Output the (X, Y) coordinate of the center of the cell containing the given text.  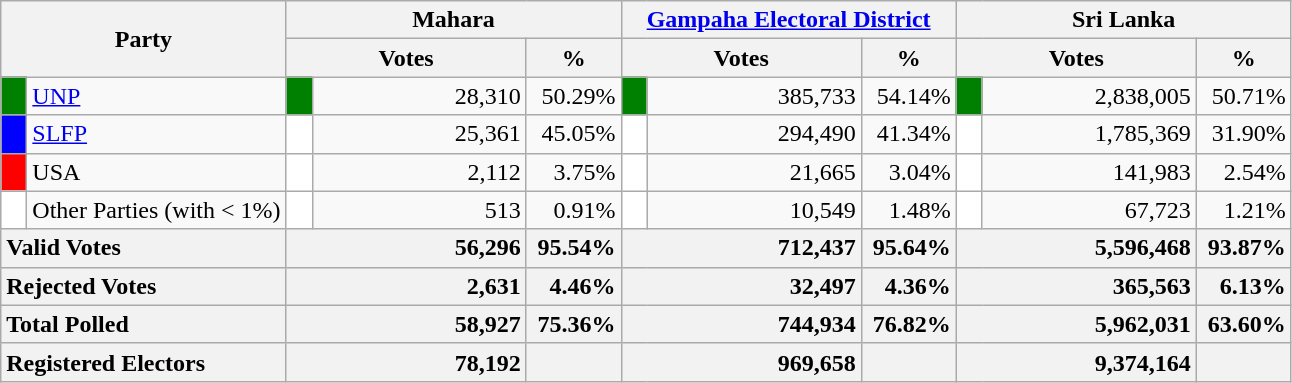
2.54% (1244, 172)
75.36% (574, 324)
56,296 (406, 248)
513 (419, 210)
31.90% (1244, 134)
969,658 (741, 362)
5,596,468 (1076, 248)
SLFP (156, 134)
4.46% (574, 286)
3.75% (574, 172)
58,927 (406, 324)
3.04% (908, 172)
141,983 (1089, 172)
Mahara (454, 20)
32,497 (741, 286)
63.60% (1244, 324)
50.71% (1244, 96)
USA (156, 172)
2,631 (406, 286)
1,785,369 (1089, 134)
21,665 (754, 172)
95.64% (908, 248)
4.36% (908, 286)
Registered Electors (144, 362)
93.87% (1244, 248)
95.54% (574, 248)
28,310 (419, 96)
0.91% (574, 210)
6.13% (1244, 286)
1.48% (908, 210)
2,838,005 (1089, 96)
Gampaha Electoral District (788, 20)
78,192 (406, 362)
385,733 (754, 96)
Sri Lanka (1124, 20)
744,934 (741, 324)
9,374,164 (1076, 362)
41.34% (908, 134)
76.82% (908, 324)
Total Polled (144, 324)
1.21% (1244, 210)
Rejected Votes (144, 286)
25,361 (419, 134)
54.14% (908, 96)
Valid Votes (144, 248)
50.29% (574, 96)
UNP (156, 96)
Other Parties (with < 1%) (156, 210)
67,723 (1089, 210)
10,549 (754, 210)
2,112 (419, 172)
365,563 (1076, 286)
Party (144, 39)
45.05% (574, 134)
294,490 (754, 134)
5,962,031 (1076, 324)
712,437 (741, 248)
